Determine the [x, y] coordinate at the center of the cell enclosing the given text.  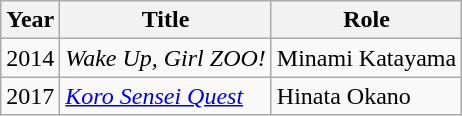
Year [30, 20]
2014 [30, 58]
Title [166, 20]
Wake Up, Girl ZOO! [166, 58]
2017 [30, 96]
Minami Katayama [366, 58]
Hinata Okano [366, 96]
Koro Sensei Quest [166, 96]
Role [366, 20]
